Locate the cell with the specified text and output its (x, y) center coordinate. 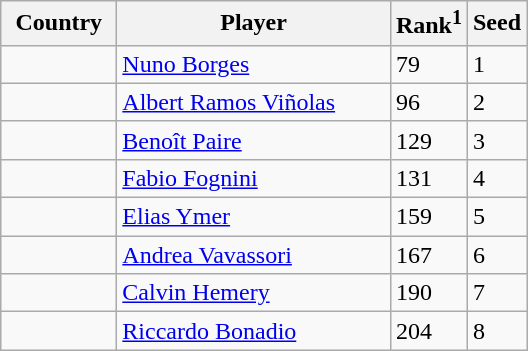
Benoît Paire (254, 140)
Nuno Borges (254, 64)
129 (428, 140)
Riccardo Bonadio (254, 331)
Elias Ymer (254, 217)
3 (496, 140)
204 (428, 331)
131 (428, 178)
4 (496, 178)
5 (496, 217)
Rank1 (428, 24)
Albert Ramos Viñolas (254, 102)
1 (496, 64)
96 (428, 102)
Player (254, 24)
Country (59, 24)
Fabio Fognini (254, 178)
Calvin Hemery (254, 293)
Seed (496, 24)
8 (496, 331)
6 (496, 255)
159 (428, 217)
7 (496, 293)
79 (428, 64)
167 (428, 255)
190 (428, 293)
Andrea Vavassori (254, 255)
2 (496, 102)
